Search for the cell housing the specified text and yield its (X, Y) center coordinate. 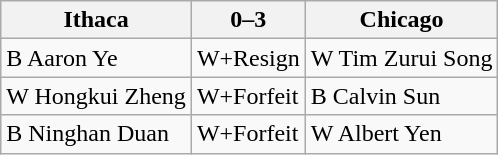
W+Resign (248, 58)
Ithaca (96, 20)
W Hongkui Zheng (96, 96)
B Calvin Sun (402, 96)
B Aaron Ye (96, 58)
Chicago (402, 20)
W Tim Zurui Song (402, 58)
B Ninghan Duan (96, 134)
0–3 (248, 20)
W Albert Yen (402, 134)
